Scan for the cell matching the given text and deliver its [X, Y] coordinate at center. 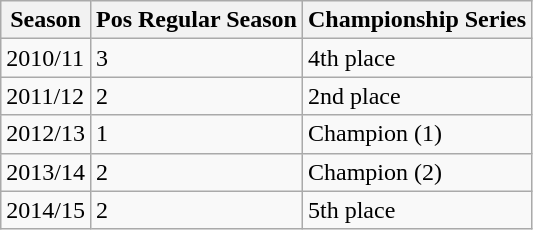
Champion (1) [416, 134]
Pos Regular Season [196, 20]
5th place [416, 210]
4th place [416, 58]
1 [196, 134]
2010/11 [46, 58]
2013/14 [46, 172]
Season [46, 20]
Champion (2) [416, 172]
3 [196, 58]
Championship Series [416, 20]
2014/15 [46, 210]
2012/13 [46, 134]
2011/12 [46, 96]
2nd place [416, 96]
